Search for the cell housing the specified text and yield its (x, y) center coordinate. 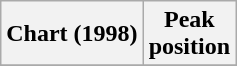
Chart (1998) (72, 34)
Peakposition (189, 34)
